Scan for the cell matching the given text and deliver its [X, Y] coordinate at center. 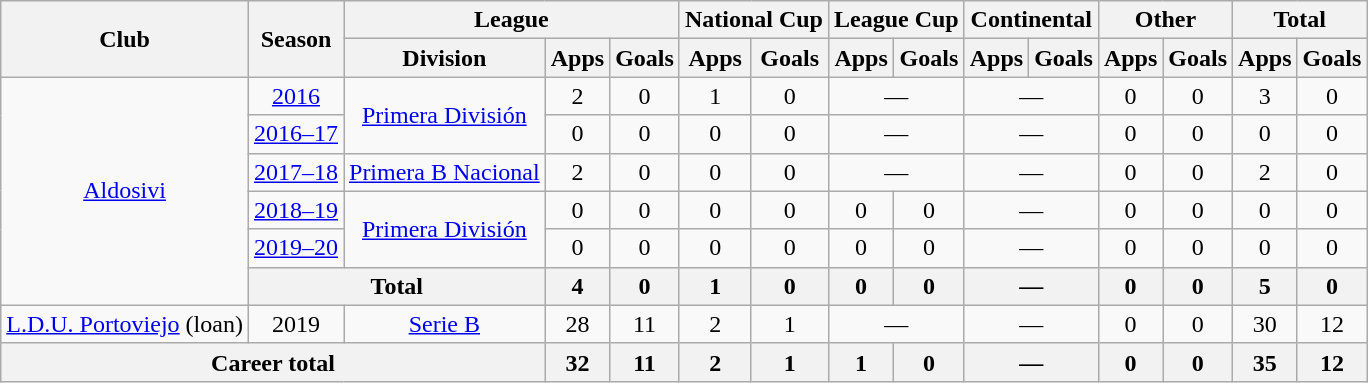
3 [1265, 96]
2018–19 [296, 210]
2019–20 [296, 248]
League [512, 20]
Club [125, 39]
2019 [296, 324]
32 [577, 362]
5 [1265, 286]
4 [577, 286]
30 [1265, 324]
Serie B [445, 324]
Division [445, 58]
35 [1265, 362]
National Cup [754, 20]
Season [296, 39]
2016 [296, 96]
L.D.U. Portoviejo (loan) [125, 324]
2016–17 [296, 134]
Career total [273, 362]
28 [577, 324]
Primera B Nacional [445, 172]
Other [1165, 20]
Aldosivi [125, 191]
2017–18 [296, 172]
Continental [1031, 20]
League Cup [896, 20]
